Detect which cell encompasses the target text, then output its [x, y] center coordinate. 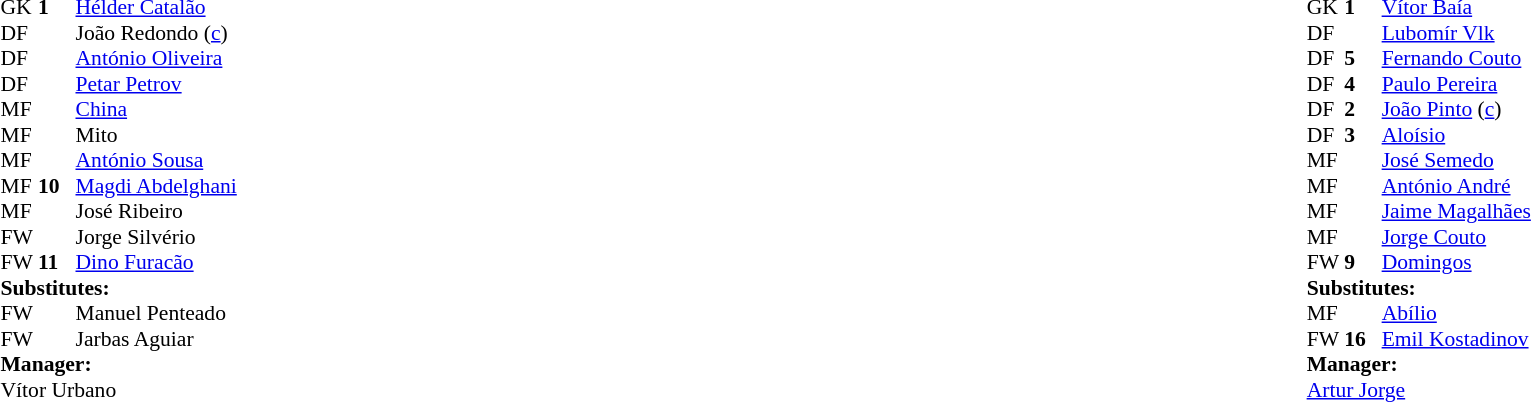
Jaime Magalhães [1456, 211]
5 [1363, 59]
José Ribeiro [156, 211]
António Oliveira [156, 59]
9 [1363, 263]
Domingos [1456, 263]
José Semedo [1456, 161]
4 [1363, 84]
Abílio [1456, 313]
Jorge Silvério [156, 237]
Fernando Couto [1456, 59]
Jarbas Aguiar [156, 339]
Dino Furacão [156, 263]
11 [57, 263]
António Sousa [156, 161]
Petar Petrov [156, 84]
2 [1363, 109]
Manuel Penteado [156, 313]
16 [1363, 339]
Emil Kostadinov [1456, 339]
António André [1456, 186]
João Pinto (c) [1456, 109]
Lubomír Vlk [1456, 33]
Magdi Abdelghani [156, 186]
3 [1363, 135]
João Redondo (c) [156, 33]
Mito [156, 135]
Jorge Couto [1456, 237]
Aloísio [1456, 135]
China [156, 109]
10 [57, 186]
Paulo Pereira [1456, 84]
